Extract the [X, Y] coordinate from the center of the cell holding the provided text.  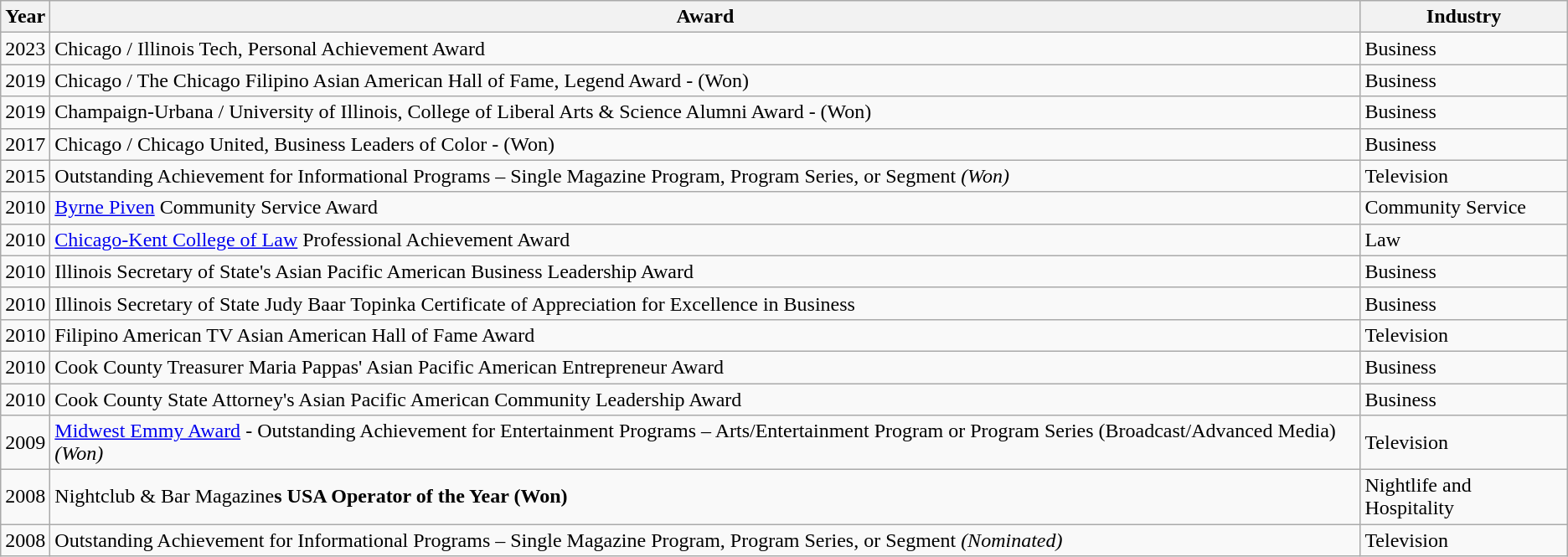
Nightclub & Bar Magazines USA Operator of the Year (Won) [705, 498]
Chicago-Kent College of Law Professional Achievement Award [705, 240]
Cook County State Attorney's Asian Pacific American Community Leadership Award [705, 400]
Community Service [1464, 208]
2017 [25, 144]
2015 [25, 176]
Award [705, 17]
Outstanding Achievement for Informational Programs – Single Magazine Program, Program Series, or Segment (Won) [705, 176]
Filipino American TV Asian American Hall of Fame Award [705, 335]
2009 [25, 442]
Year [25, 17]
2023 [25, 49]
Outstanding Achievement for Informational Programs – Single Magazine Program, Program Series, or Segment (Nominated) [705, 540]
Chicago / The Chicago Filipino Asian American Hall of Fame, Legend Award - (Won) [705, 80]
Illinois Secretary of State Judy Baar Topinka Certificate of Appreciation for Excellence in Business [705, 303]
Cook County Treasurer Maria Pappas' Asian Pacific American Entrepreneur Award [705, 367]
Nightlife and Hospitality [1464, 498]
Chicago / Chicago United, Business Leaders of Color - (Won) [705, 144]
Byrne Piven Community Service Award [705, 208]
Industry [1464, 17]
Illinois Secretary of State's Asian Pacific American Business Leadership Award [705, 271]
Chicago / Illinois Tech, Personal Achievement Award [705, 49]
Champaign-Urbana / University of Illinois, College of Liberal Arts & Science Alumni Award - (Won) [705, 112]
Law [1464, 240]
